Determine the [x, y] coordinate at the center of the cell enclosing the given text.  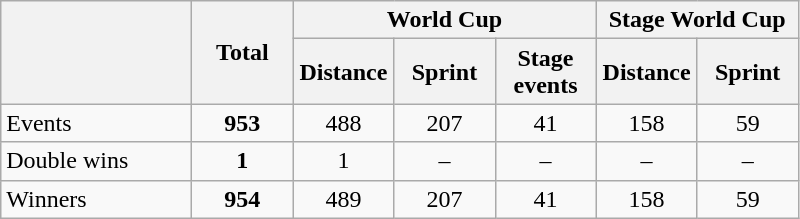
Stage events [546, 72]
953 [242, 123]
Winners [96, 199]
954 [242, 199]
Double wins [96, 161]
489 [344, 199]
488 [344, 123]
Total [242, 52]
Stage World Cup [697, 20]
World Cup [444, 20]
Events [96, 123]
